Return (X, Y) of the center of cell containing provided text 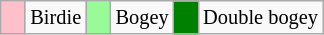
Bogey (142, 17)
Double bogey (260, 17)
Birdie (56, 17)
